Identify which cell holds the provided text, then report its [X, Y] central coordinate. 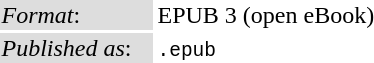
Published as: [76, 48]
Format: [76, 15]
